Return (X, Y) of the center of cell containing provided text 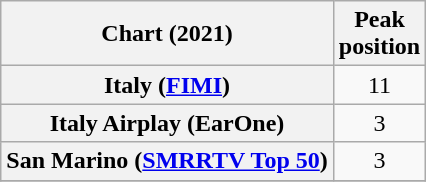
San Marino (SMRRTV Top 50) (168, 161)
Italy (FIMI) (168, 85)
Chart (2021) (168, 34)
11 (379, 85)
Italy Airplay (EarOne) (168, 123)
Peakposition (379, 34)
